Capture the cell that displays the provided text and extract its (X, Y) central coordinate. 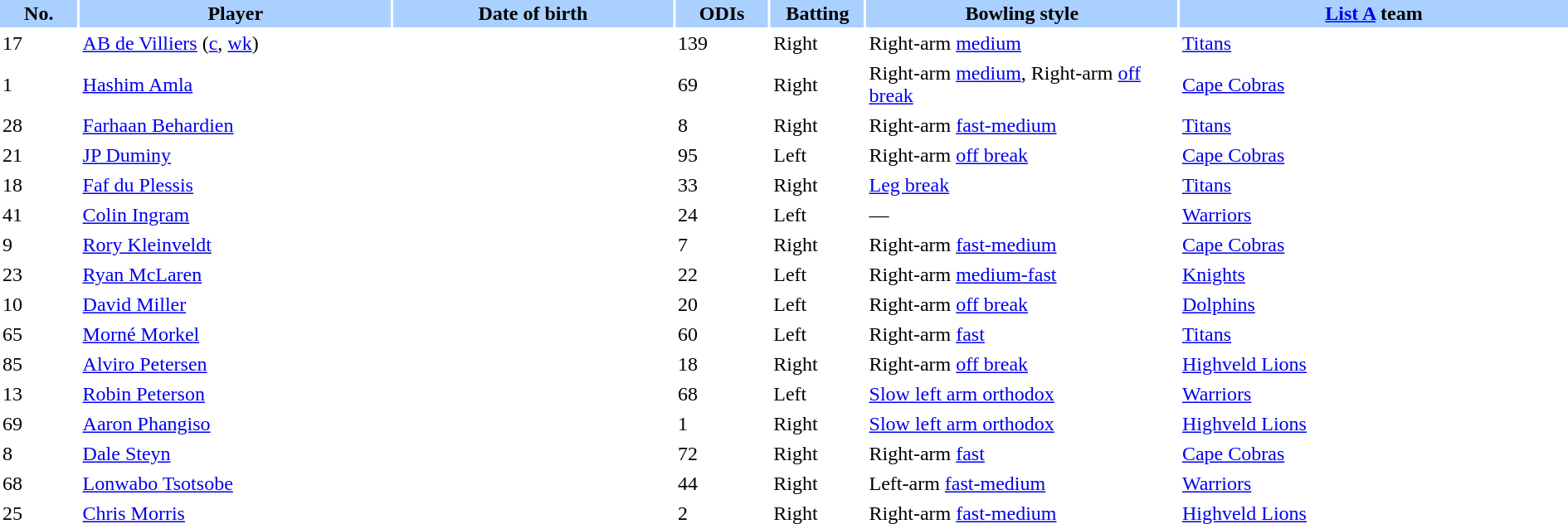
Right-arm medium-fast (1022, 275)
Batting (817, 13)
21 (39, 156)
28 (39, 126)
Left-arm fast-medium (1022, 484)
Aaron Phangiso (236, 425)
Rory Kleinveldt (236, 245)
95 (722, 156)
Farhaan Behardien (236, 126)
13 (39, 395)
139 (722, 43)
10 (39, 305)
Bowling style (1022, 13)
Leg break (1022, 186)
Colin Ingram (236, 216)
Alviro Petersen (236, 365)
Date of birth (533, 13)
17 (39, 43)
List A team (1374, 13)
Hashim Amla (236, 85)
65 (39, 335)
JP Duminy (236, 156)
AB de Villiers (c, wk) (236, 43)
9 (39, 245)
41 (39, 216)
7 (722, 245)
22 (722, 275)
Lonwabo Tsotsobe (236, 484)
Dolphins (1374, 305)
Right-arm medium, Right-arm off break (1022, 85)
60 (722, 335)
Ryan McLaren (236, 275)
Robin Peterson (236, 395)
Player (236, 13)
Dale Steyn (236, 454)
ODIs (722, 13)
No. (39, 13)
24 (722, 216)
85 (39, 365)
Right-arm medium (1022, 43)
23 (39, 275)
Faf du Plessis (236, 186)
44 (722, 484)
David Miller (236, 305)
20 (722, 305)
33 (722, 186)
— (1022, 216)
Knights (1374, 275)
72 (722, 454)
Morné Morkel (236, 335)
